Detect which cell encompasses the target text, then output its (x, y) center coordinate. 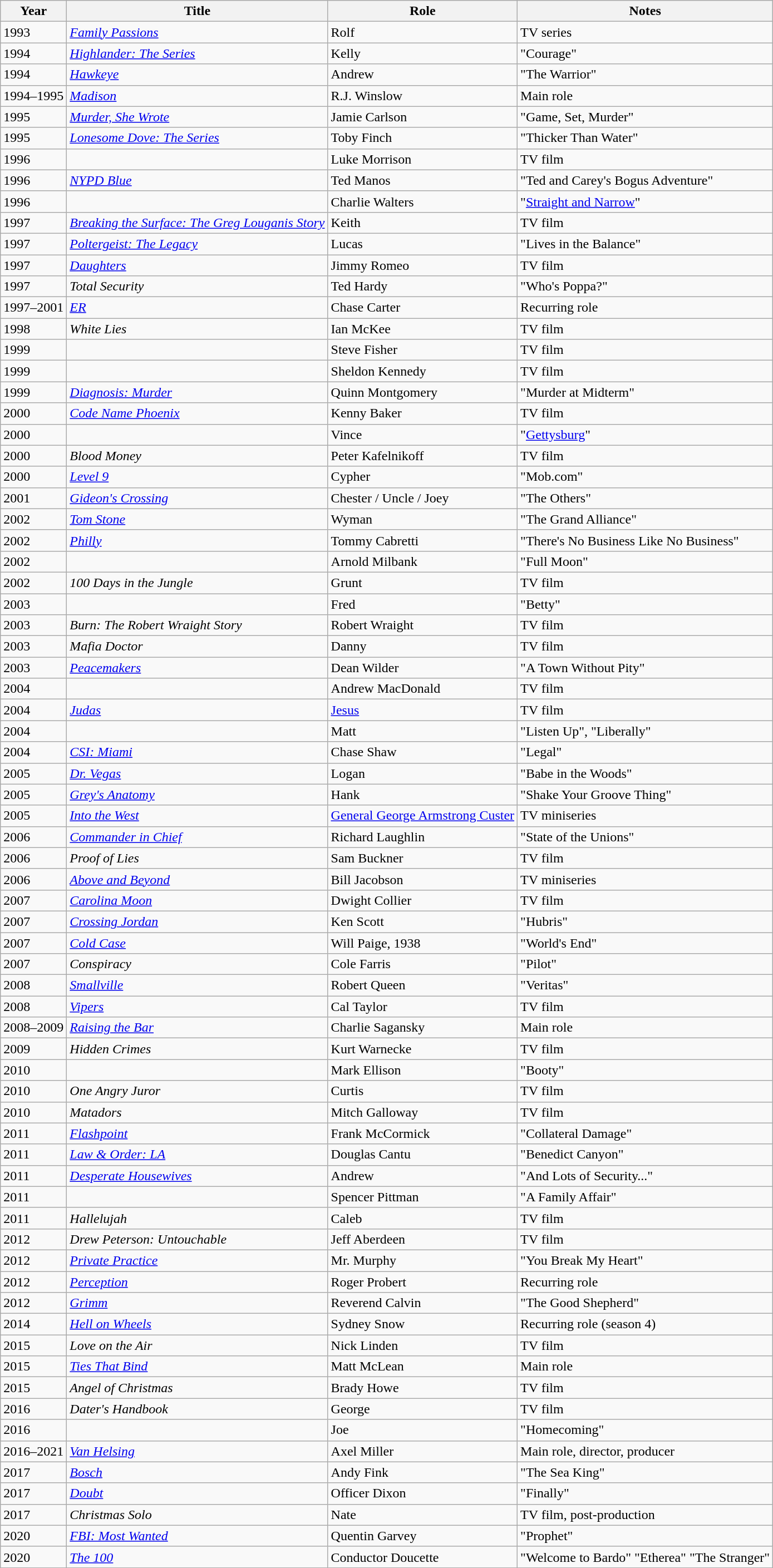
Raising the Bar (197, 1028)
"Benedict Canyon" (646, 1155)
Van Helsing (197, 1451)
Dwight Collier (423, 900)
Nick Linden (423, 1345)
Ties That Bind (197, 1367)
Madison (197, 96)
2016–2021 (33, 1451)
Ted Manos (423, 180)
Axel Miller (423, 1451)
Into the West (197, 816)
Flashpoint (197, 1133)
Ian McKee (423, 329)
Nate (423, 1515)
Dean Wilder (423, 668)
"Game, Set, Murder" (646, 117)
Title (197, 11)
Year (33, 11)
Drew Peterson: Untouchable (197, 1239)
Keith (423, 223)
Steve Fisher (423, 350)
Smallville (197, 985)
TV series (646, 32)
Role (423, 11)
"Lives in the Balance" (646, 244)
Quentin Garvey (423, 1536)
100 Days in the Jungle (197, 583)
Fred (423, 604)
Recurring role (season 4) (646, 1324)
"The Grand Alliance" (646, 519)
1993 (33, 32)
Angel of Christmas (197, 1388)
Jeff Aberdeen (423, 1239)
Douglas Cantu (423, 1155)
1997–2001 (33, 308)
Ken Scott (423, 921)
Logan (423, 773)
Sheldon Kennedy (423, 371)
Hell on Wheels (197, 1324)
Carolina Moon (197, 900)
Reverend Calvin (423, 1303)
Dater's Handbook (197, 1409)
"A Town Without Pity" (646, 668)
"Courage" (646, 53)
"The Warrior" (646, 75)
Law & Order: LA (197, 1155)
Code Name Phoenix (197, 413)
Chase Carter (423, 308)
White Lies (197, 329)
Joe (423, 1430)
Judas (197, 710)
"And Lots of Security..." (646, 1176)
Chase Shaw (423, 752)
"Full Moon" (646, 561)
Charlie Sagansky (423, 1028)
"A Family Affair" (646, 1197)
"Listen Up", "Liberally" (646, 731)
2008–2009 (33, 1028)
Hank (423, 795)
Tommy Cabretti (423, 540)
"Booty" (646, 1070)
"Gettysburg" (646, 435)
Total Security (197, 287)
Spencer Pittman (423, 1197)
Philly (197, 540)
"Mob.com" (646, 477)
Officer Dixon (423, 1493)
Roger Probert (423, 1281)
Frank McCormick (423, 1133)
Will Paige, 1938 (423, 943)
Main role, director, producer (646, 1451)
ER (197, 308)
Level 9 (197, 477)
"Prophet" (646, 1536)
Chester / Uncle / Joey (423, 498)
Commander in Chief (197, 837)
Charlie Walters (423, 201)
Mark Ellison (423, 1070)
Arnold Milbank (423, 561)
General George Armstrong Custer (423, 816)
Matt McLean (423, 1367)
Perception (197, 1281)
Wyman (423, 519)
George (423, 1409)
Proof of Lies (197, 858)
Rolf (423, 32)
Peter Kafelnikoff (423, 456)
Robert Queen (423, 985)
Tom Stone (197, 519)
Love on the Air (197, 1345)
Richard Laughlin (423, 837)
"Thicker Than Water" (646, 138)
Peacemakers (197, 668)
Quinn Montgomery (423, 392)
Mafia Doctor (197, 647)
Poltergeist: The Legacy (197, 244)
Mr. Murphy (423, 1260)
"There's No Business Like No Business" (646, 540)
Kenny Baker (423, 413)
Hawkeye (197, 75)
Grimm (197, 1303)
"Who's Poppa?" (646, 287)
"Legal" (646, 752)
"Betty" (646, 604)
2001 (33, 498)
"Shake Your Groove Thing" (646, 795)
Caleb (423, 1218)
One Angry Juror (197, 1091)
Diagnosis: Murder (197, 392)
"Collateral Damage" (646, 1133)
Toby Finch (423, 138)
Desperate Housewives (197, 1176)
Jimmy Romeo (423, 265)
Notes (646, 11)
Crossing Jordan (197, 921)
Lonesome Dove: The Series (197, 138)
Matt (423, 731)
Brady Howe (423, 1388)
Robert Wraight (423, 625)
"Murder at Midterm" (646, 392)
Grey's Anatomy (197, 795)
"State of the Unions" (646, 837)
"Finally" (646, 1493)
Cole Farris (423, 964)
TV film, post-production (646, 1515)
R.J. Winslow (423, 96)
2014 (33, 1324)
2009 (33, 1049)
Curtis (423, 1091)
Hidden Crimes (197, 1049)
Andy Fink (423, 1472)
Gideon's Crossing (197, 498)
"Ted and Carey's Bogus Adventure" (646, 180)
"Pilot" (646, 964)
"Hubris" (646, 921)
"The Others" (646, 498)
Highlander: The Series (197, 53)
Vince (423, 435)
Matadors (197, 1112)
"Homecoming" (646, 1430)
"World's End" (646, 943)
Hallelujah (197, 1218)
Jamie Carlson (423, 117)
Above and Beyond (197, 879)
Mitch Galloway (423, 1112)
"The Sea King" (646, 1472)
CSI: Miami (197, 752)
Family Passions (197, 32)
"Straight and Narrow" (646, 201)
Cold Case (197, 943)
FBI: Most Wanted (197, 1536)
"Welcome to Bardo" "Etherea" "The Stranger" (646, 1557)
Christmas Solo (197, 1515)
"Babe in the Woods" (646, 773)
Andrew MacDonald (423, 689)
"The Good Shepherd" (646, 1303)
1994–1995 (33, 96)
"You Break My Heart" (646, 1260)
Blood Money (197, 456)
Kelly (423, 53)
Jesus (423, 710)
Burn: The Robert Wraight Story (197, 625)
Bill Jacobson (423, 879)
"Veritas" (646, 985)
Doubt (197, 1493)
Bosch (197, 1472)
Cal Taylor (423, 1007)
Sam Buckner (423, 858)
Conspiracy (197, 964)
Grunt (423, 583)
Kurt Warnecke (423, 1049)
Private Practice (197, 1260)
Danny (423, 647)
The 100 (197, 1557)
Cypher (423, 477)
Murder, She Wrote (197, 117)
Lucas (423, 244)
Breaking the Surface: The Greg Louganis Story (197, 223)
Sydney Snow (423, 1324)
Dr. Vegas (197, 773)
Luke Morrison (423, 159)
Daughters (197, 265)
Ted Hardy (423, 287)
NYPD Blue (197, 180)
Vipers (197, 1007)
Conductor Doucette (423, 1557)
1998 (33, 329)
